Provide the [X, Y] coordinate of the cell's center where the given text is located.  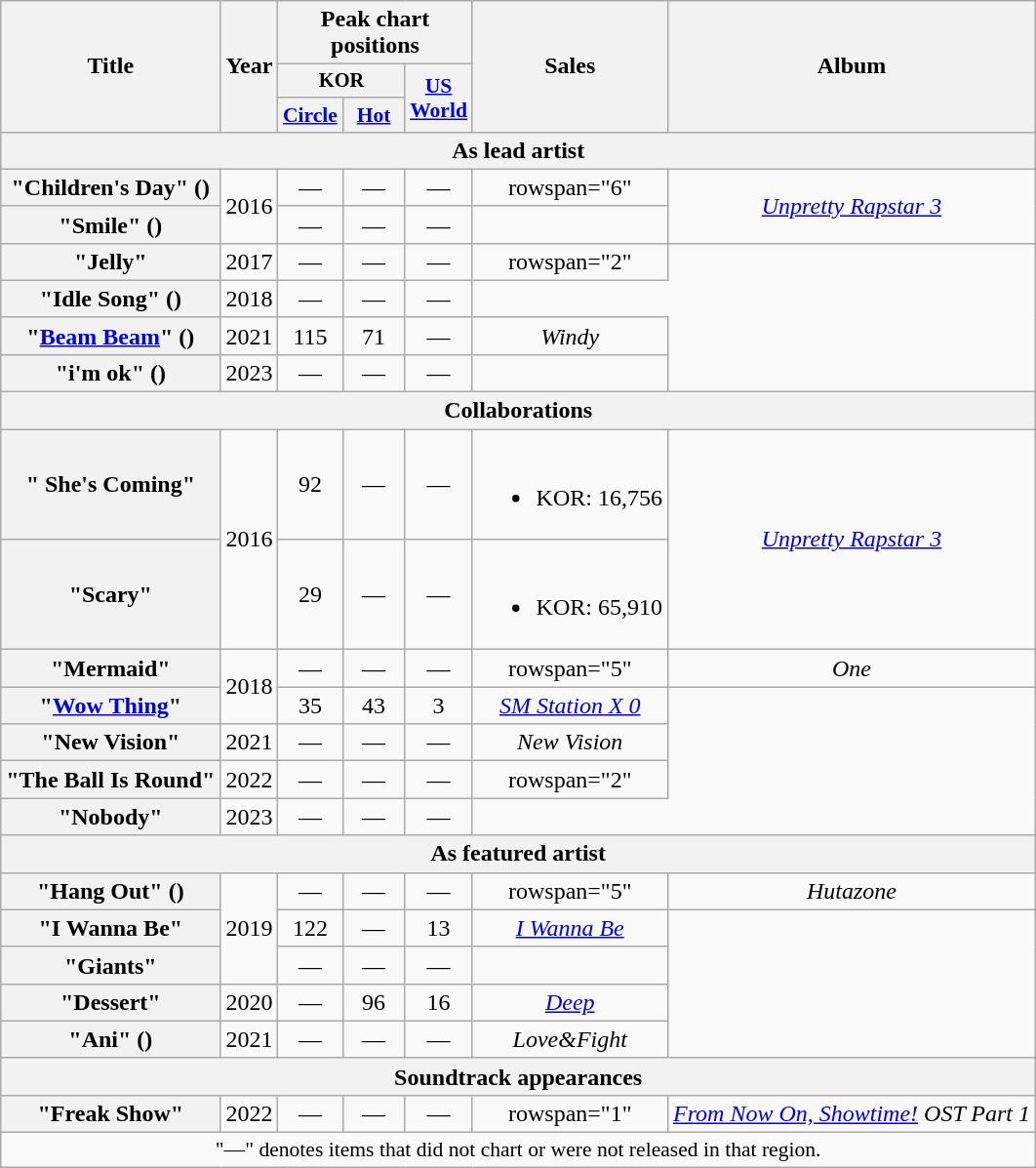
"Giants" [111, 965]
115 [310, 336]
2019 [250, 928]
New Vision [570, 743]
Year [250, 66]
I Wanna Be [570, 928]
"Hang Out" () [111, 891]
One [851, 668]
rowspan="6" [570, 187]
"Nobody" [111, 817]
"Beam Beam" () [111, 336]
Hot [374, 114]
KOR: 65,910 [570, 595]
From Now On, Showtime! OST Part 1 [851, 1113]
Soundtrack appearances [519, 1076]
rowspan="1" [570, 1113]
3 [439, 705]
35 [310, 705]
"Dessert" [111, 1002]
Sales [570, 66]
"Wow Thing" [111, 705]
"New Vision" [111, 743]
"Idle Song" () [111, 299]
"The Ball Is Round" [111, 780]
2017 [250, 262]
"Smile" () [111, 224]
"I Wanna Be" [111, 928]
Peak chart positions [375, 33]
KOR [341, 81]
43 [374, 705]
Deep [570, 1002]
"Children's Day" () [111, 187]
As featured artist [519, 854]
"Ani" () [111, 1039]
SM Station X 0 [570, 705]
Album [851, 66]
As lead artist [519, 150]
92 [310, 484]
29 [310, 595]
Hutazone [851, 891]
2020 [250, 1002]
Love&Fight [570, 1039]
Title [111, 66]
13 [439, 928]
122 [310, 928]
"i'm ok" () [111, 373]
"Jelly" [111, 262]
71 [374, 336]
"Mermaid" [111, 668]
US World [439, 98]
"—" denotes items that did not chart or were not released in that region. [519, 1150]
Windy [570, 336]
KOR: 16,756 [570, 484]
96 [374, 1002]
16 [439, 1002]
"Freak Show" [111, 1113]
" She's Coming" [111, 484]
Circle [310, 114]
Collaborations [519, 411]
"Scary" [111, 595]
